Detect which cell encompasses the target text, then output its (X, Y) center coordinate. 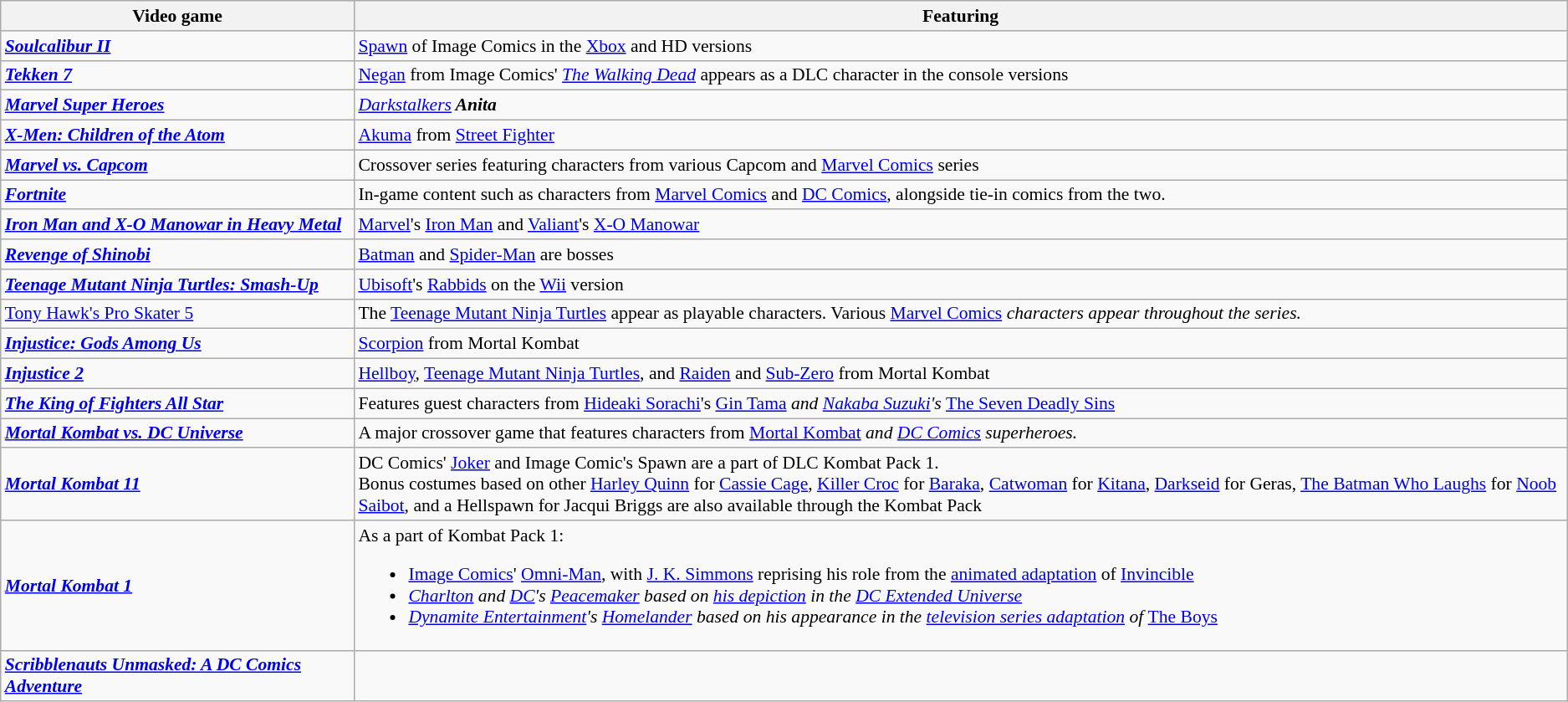
A major crossover game that features characters from Mortal Kombat and DC Comics superheroes. (960, 433)
Scorpion from Mortal Kombat (960, 344)
Featuring (960, 16)
Negan from Image Comics' The Walking Dead appears as a DLC character in the console versions (960, 75)
Scribblenauts Unmasked: A DC Comics Adventure (177, 676)
Mortal Kombat 11 (177, 485)
Batman and Spider-Man are bosses (960, 254)
Mortal Kombat 1 (177, 586)
Akuma from Street Fighter (960, 136)
Ubisoft's Rabbids on the Wii version (960, 284)
X-Men: Children of the Atom (177, 136)
Tony Hawk's Pro Skater 5 (177, 314)
Marvel vs. Capcom (177, 165)
Features guest characters from Hideaki Sorachi's Gin Tama and Nakaba Suzuki's The Seven Deadly Sins (960, 403)
Hellboy, Teenage Mutant Ninja Turtles, and Raiden and Sub-Zero from Mortal Kombat (960, 374)
The King of Fighters All Star (177, 403)
The Teenage Mutant Ninja Turtles appear as playable characters. Various Marvel Comics characters appear throughout the series. (960, 314)
Fortnite (177, 195)
Tekken 7 (177, 75)
Soulcalibur II (177, 46)
Injustice 2 (177, 374)
Injustice: Gods Among Us (177, 344)
Spawn of Image Comics in the Xbox and HD versions (960, 46)
Mortal Kombat vs. DC Universe (177, 433)
Marvel Super Heroes (177, 105)
Marvel's Iron Man and Valiant's X-O Manowar (960, 225)
Teenage Mutant Ninja Turtles: Smash-Up (177, 284)
Iron Man and X-O Manowar in Heavy Metal (177, 225)
Darkstalkers Anita (960, 105)
Crossover series featuring characters from various Capcom and Marvel Comics series (960, 165)
In-game content such as characters from Marvel Comics and DC Comics, alongside tie-in comics from the two. (960, 195)
Revenge of Shinobi (177, 254)
Video game (177, 16)
